Provide the (x, y) coordinate of the cell's center where the given text is located.  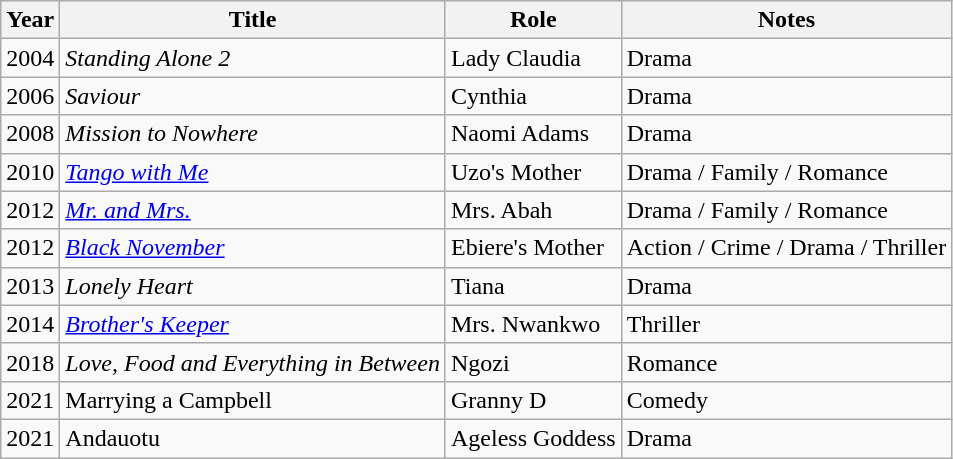
2018 (30, 362)
Ebiere's Mother (533, 248)
2010 (30, 172)
Romance (786, 362)
Year (30, 20)
Standing Alone 2 (253, 58)
Granny D (533, 400)
Saviour (253, 96)
Mrs. Nwankwo (533, 324)
Mr. and Mrs. (253, 210)
2014 (30, 324)
Lady Claudia (533, 58)
Love, Food and Everything in Between (253, 362)
Lonely Heart (253, 286)
2013 (30, 286)
Black November (253, 248)
2008 (30, 134)
Andauotu (253, 438)
Tango with Me (253, 172)
Action / Crime / Drama / Thriller (786, 248)
Comedy (786, 400)
Ageless Goddess (533, 438)
Marrying a Campbell (253, 400)
Mrs. Abah (533, 210)
Notes (786, 20)
Mission to Nowhere (253, 134)
Cynthia (533, 96)
Role (533, 20)
Ngozi (533, 362)
2006 (30, 96)
Tiana (533, 286)
Title (253, 20)
Uzo's Mother (533, 172)
Thriller (786, 324)
2004 (30, 58)
Naomi Adams (533, 134)
Brother's Keeper (253, 324)
